From the cell containing the given text, extract its center point as [x, y] coordinate. 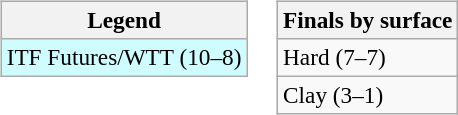
Legend [124, 20]
Hard (7–7) [368, 57]
Finals by surface [368, 20]
ITF Futures/WTT (10–8) [124, 57]
Clay (3–1) [368, 95]
